Capture the cell that displays the provided text and extract its [X, Y] central coordinate. 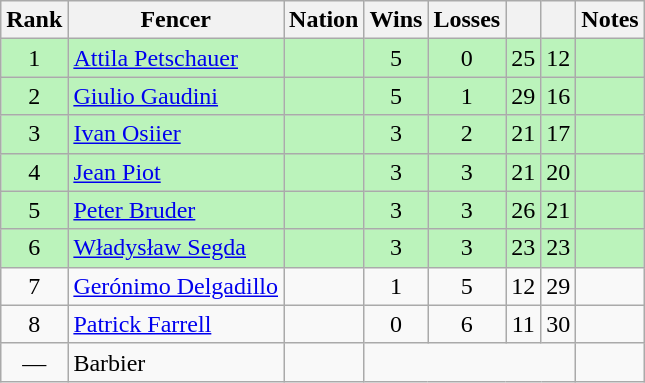
20 [558, 172]
25 [524, 58]
Peter Bruder [176, 210]
Patrick Farrell [176, 324]
Ivan Osiier [176, 134]
16 [558, 96]
Barbier [176, 362]
30 [558, 324]
Jean Piot [176, 172]
17 [558, 134]
Gerónimo Delgadillo [176, 286]
4 [34, 172]
7 [34, 286]
Władysław Segda [176, 248]
Attila Petschauer [176, 58]
Losses [467, 20]
Nation [324, 20]
Rank [34, 20]
— [34, 362]
26 [524, 210]
Wins [396, 20]
Notes [610, 20]
Giulio Gaudini [176, 96]
11 [524, 324]
Fencer [176, 20]
8 [34, 324]
